Find where the given text appears and provide that cell's center as (x, y) coordinate. 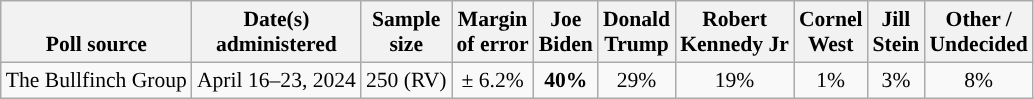
Marginof error (493, 32)
Samplesize (406, 32)
250 (RV) (406, 80)
Date(s)administered (276, 32)
RobertKennedy Jr (734, 32)
± 6.2% (493, 80)
DonaldTrump (636, 32)
8% (978, 80)
JoeBiden (566, 32)
19% (734, 80)
3% (896, 80)
1% (831, 80)
Poll source (96, 32)
Other /Undecided (978, 32)
CornelWest (831, 32)
JillStein (896, 32)
April 16–23, 2024 (276, 80)
40% (566, 80)
29% (636, 80)
The Bullfinch Group (96, 80)
